For the text-containing cell, return its midpoint in (x, y) coordinate format. 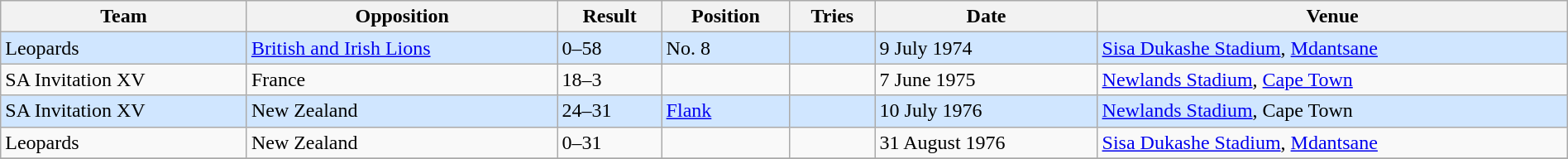
Date (986, 17)
10 July 1976 (986, 111)
9 July 1974 (986, 48)
No. 8 (726, 48)
0–31 (610, 142)
Position (726, 17)
Result (610, 17)
24–31 (610, 111)
France (402, 79)
Flank (726, 111)
0–58 (610, 48)
18–3 (610, 79)
7 June 1975 (986, 79)
Team (124, 17)
31 August 1976 (986, 142)
Venue (1332, 17)
Tries (832, 17)
British and Irish Lions (402, 48)
Opposition (402, 17)
